Capture the cell that displays the provided text and extract its [X, Y] central coordinate. 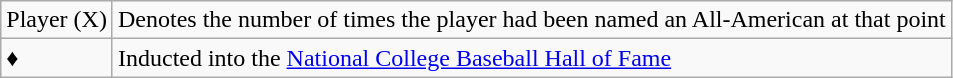
Denotes the number of times the player had been named an All-American at that point [532, 20]
♦ [57, 58]
Inducted into the National College Baseball Hall of Fame [532, 58]
Player (X) [57, 20]
